Identify which cell holds the provided text, then report its [X, Y] central coordinate. 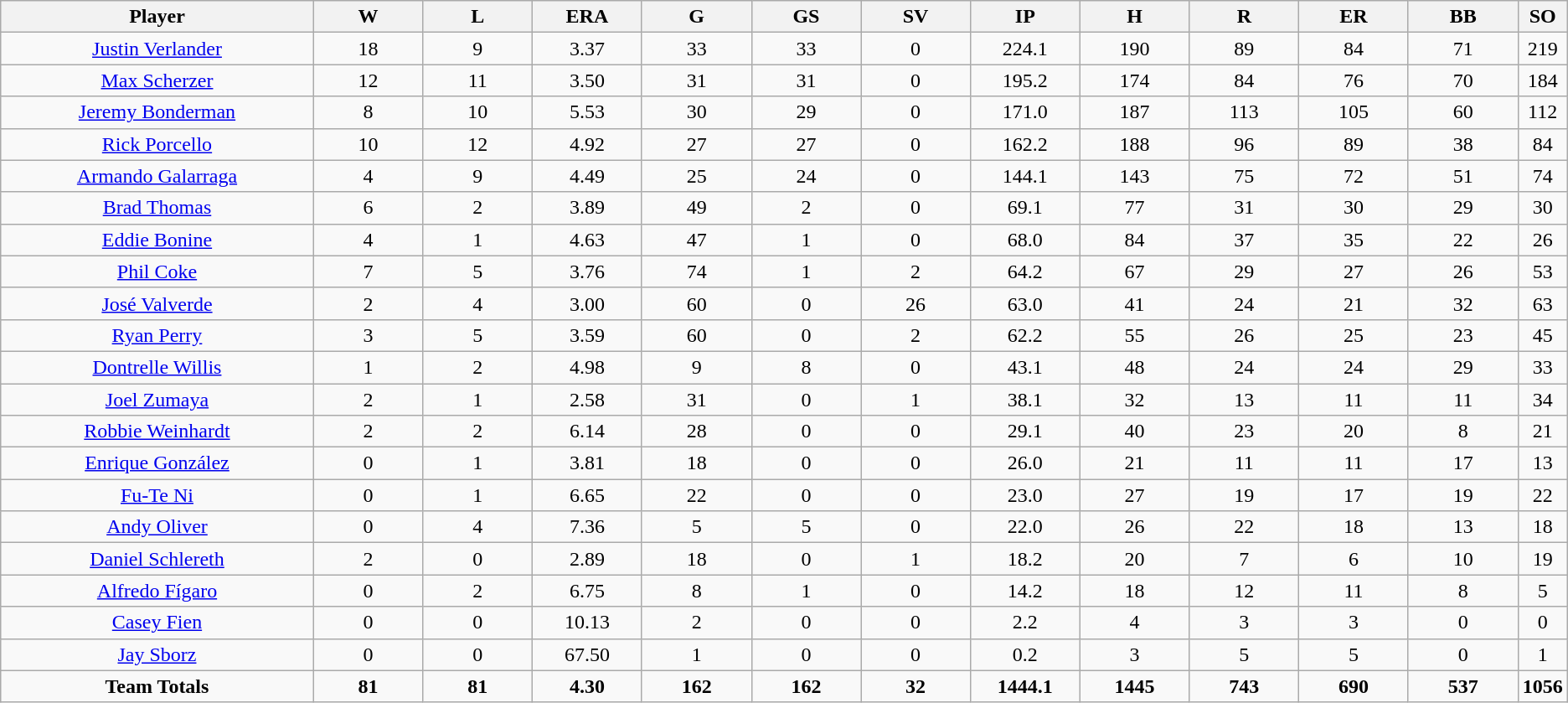
6.75 [588, 591]
W [369, 17]
63.0 [1025, 303]
Ryan Perry [157, 335]
3.89 [588, 208]
96 [1245, 144]
77 [1134, 208]
6.14 [588, 432]
ERA [588, 17]
Casey Fien [157, 623]
4.30 [588, 686]
743 [1245, 686]
38.1 [1025, 400]
2.58 [588, 400]
26.0 [1025, 463]
1444.1 [1025, 686]
188 [1134, 144]
62.2 [1025, 335]
224.1 [1025, 49]
4.92 [588, 144]
143 [1134, 176]
0.2 [1025, 654]
67.50 [588, 654]
10.13 [588, 623]
1056 [1543, 686]
Dontrelle Willis [157, 367]
1445 [1134, 686]
Player [157, 17]
R [1245, 17]
2.2 [1025, 623]
690 [1354, 686]
Rick Porcello [157, 144]
GS [806, 17]
Andy Oliver [157, 527]
18.2 [1025, 559]
3.81 [588, 463]
41 [1134, 303]
3.59 [588, 335]
Brad Thomas [157, 208]
219 [1543, 49]
Jay Sborz [157, 654]
Daniel Schlereth [157, 559]
190 [1134, 49]
4.63 [588, 240]
22.0 [1025, 527]
SV [916, 17]
Alfredo Fígaro [157, 591]
49 [697, 208]
35 [1354, 240]
53 [1543, 271]
4.49 [588, 176]
70 [1462, 80]
3.50 [588, 80]
75 [1245, 176]
José Valverde [157, 303]
68.0 [1025, 240]
2.89 [588, 559]
6.65 [588, 495]
G [697, 17]
Joel Zumaya [157, 400]
29.1 [1025, 432]
47 [697, 240]
ER [1354, 17]
55 [1134, 335]
51 [1462, 176]
Team Totals [157, 686]
3.37 [588, 49]
184 [1543, 80]
Fu-Te Ni [157, 495]
112 [1543, 112]
38 [1462, 144]
Justin Verlander [157, 49]
174 [1134, 80]
171.0 [1025, 112]
37 [1245, 240]
76 [1354, 80]
H [1134, 17]
45 [1543, 335]
195.2 [1025, 80]
7.36 [588, 527]
105 [1354, 112]
Robbie Weinhardt [157, 432]
537 [1462, 686]
Max Scherzer [157, 80]
72 [1354, 176]
28 [697, 432]
Phil Coke [157, 271]
4.98 [588, 367]
113 [1245, 112]
64.2 [1025, 271]
3.76 [588, 271]
L [477, 17]
162.2 [1025, 144]
Armando Galarraga [157, 176]
48 [1134, 367]
67 [1134, 271]
BB [1462, 17]
34 [1543, 400]
187 [1134, 112]
63 [1543, 303]
69.1 [1025, 208]
71 [1462, 49]
144.1 [1025, 176]
IP [1025, 17]
Eddie Bonine [157, 240]
43.1 [1025, 367]
Enrique González [157, 463]
40 [1134, 432]
SO [1543, 17]
14.2 [1025, 591]
23.0 [1025, 495]
3.00 [588, 303]
Jeremy Bonderman [157, 112]
5.53 [588, 112]
